Return the (x, y) coordinate for the center point of the cell that contains the specified text.  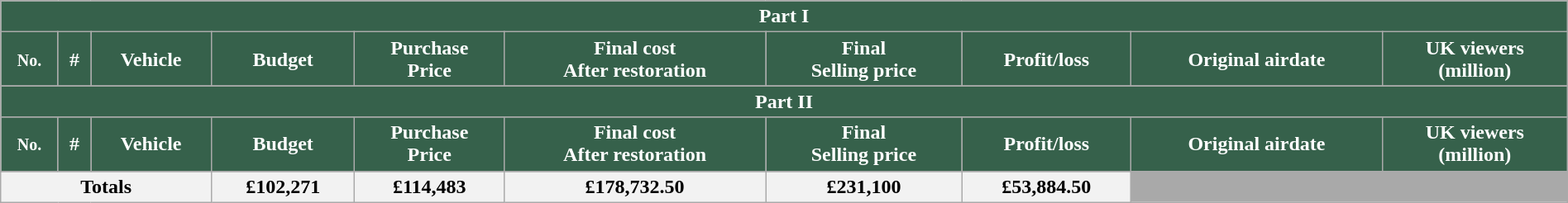
£53,884.50 (1046, 186)
£114,483 (430, 186)
Totals (106, 186)
Part I (784, 17)
£231,100 (864, 186)
£178,732.50 (635, 186)
Part II (784, 101)
£102,271 (283, 186)
